For the text-containing cell, return its midpoint in (X, Y) coordinate format. 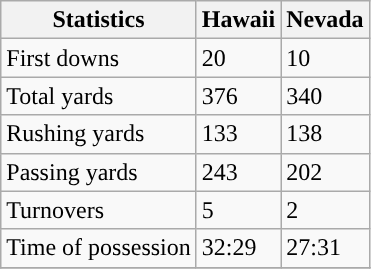
10 (325, 58)
376 (238, 96)
2 (325, 210)
Statistics (99, 20)
Time of possession (99, 248)
133 (238, 134)
32:29 (238, 248)
Hawaii (238, 20)
Total yards (99, 96)
20 (238, 58)
Turnovers (99, 210)
First downs (99, 58)
27:31 (325, 248)
Rushing yards (99, 134)
Passing yards (99, 172)
243 (238, 172)
138 (325, 134)
Nevada (325, 20)
5 (238, 210)
202 (325, 172)
340 (325, 96)
